Identify which cell holds the provided text, then report its (x, y) central coordinate. 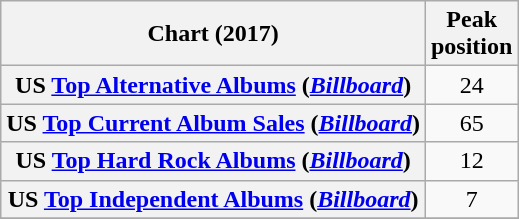
Chart (2017) (214, 34)
7 (471, 199)
65 (471, 123)
US Top Independent Albums (Billboard) (214, 199)
12 (471, 161)
US Top Current Album Sales (Billboard) (214, 123)
Peakposition (471, 34)
US Top Hard Rock Albums (Billboard) (214, 161)
US Top Alternative Albums (Billboard) (214, 85)
24 (471, 85)
